Search for the cell housing the specified text and yield its [X, Y] center coordinate. 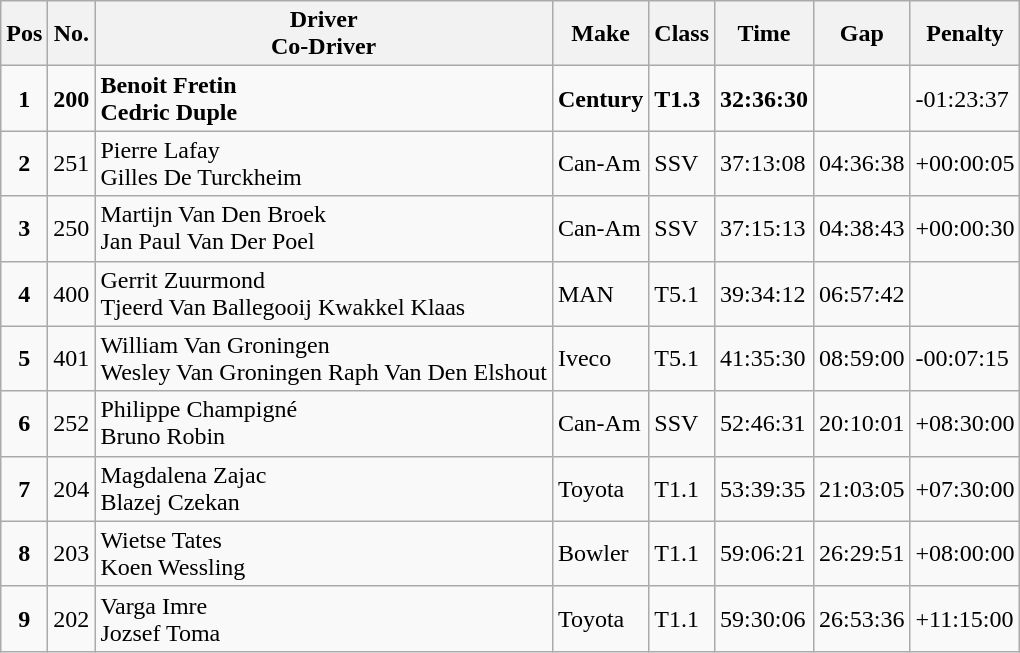
9 [24, 618]
08:59:00 [862, 358]
252 [72, 424]
T1.3 [682, 98]
No. [72, 34]
7 [24, 488]
-01:23:37 [965, 98]
Class [682, 34]
+00:00:05 [965, 164]
3 [24, 228]
-00:07:15 [965, 358]
401 [72, 358]
William Van Groningen Wesley Van Groningen Raph Van Den Elshout [324, 358]
Magdalena Zajac Blazej Czekan [324, 488]
5 [24, 358]
37:15:13 [764, 228]
6 [24, 424]
203 [72, 554]
Pierre Lafay Gilles De Turckheim [324, 164]
+07:30:00 [965, 488]
20:10:01 [862, 424]
59:06:21 [764, 554]
Wietse Tates Koen Wessling [324, 554]
1 [24, 98]
+11:15:00 [965, 618]
Iveco [600, 358]
Time [764, 34]
DriverCo-Driver [324, 34]
26:29:51 [862, 554]
Gerrit Zuurmond Tjeerd Van Ballegooij Kwakkel Klaas [324, 294]
200 [72, 98]
Varga Imre Jozsef Toma [324, 618]
Pos [24, 34]
Penalty [965, 34]
06:57:42 [862, 294]
MAN [600, 294]
204 [72, 488]
37:13:08 [764, 164]
52:46:31 [764, 424]
53:39:35 [764, 488]
+08:30:00 [965, 424]
Martijn Van Den Broek Jan Paul Van Der Poel [324, 228]
21:03:05 [862, 488]
+08:00:00 [965, 554]
Century [600, 98]
04:38:43 [862, 228]
Gap [862, 34]
202 [72, 618]
32:36:30 [764, 98]
400 [72, 294]
26:53:36 [862, 618]
251 [72, 164]
Make [600, 34]
8 [24, 554]
+00:00:30 [965, 228]
41:35:30 [764, 358]
39:34:12 [764, 294]
Bowler [600, 554]
4 [24, 294]
04:36:38 [862, 164]
59:30:06 [764, 618]
Benoit Fretin Cedric Duple [324, 98]
Philippe Champigné Bruno Robin [324, 424]
2 [24, 164]
250 [72, 228]
